Detect which cell encompasses the target text, then output its (X, Y) center coordinate. 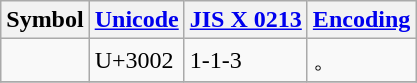
Encoding (361, 20)
1-1-3 (246, 60)
Symbol (45, 20)
Unicode (136, 20)
U+3002 (136, 60)
。 (361, 60)
JIS X 0213 (246, 20)
